Determine the [x, y] coordinate at the center of the cell enclosing the given text.  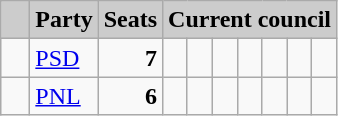
Party [64, 20]
Seats [130, 20]
6 [130, 96]
Current council [250, 20]
PNL [64, 96]
7 [130, 58]
PSD [64, 58]
